Return (X, Y) of the center of cell containing provided text 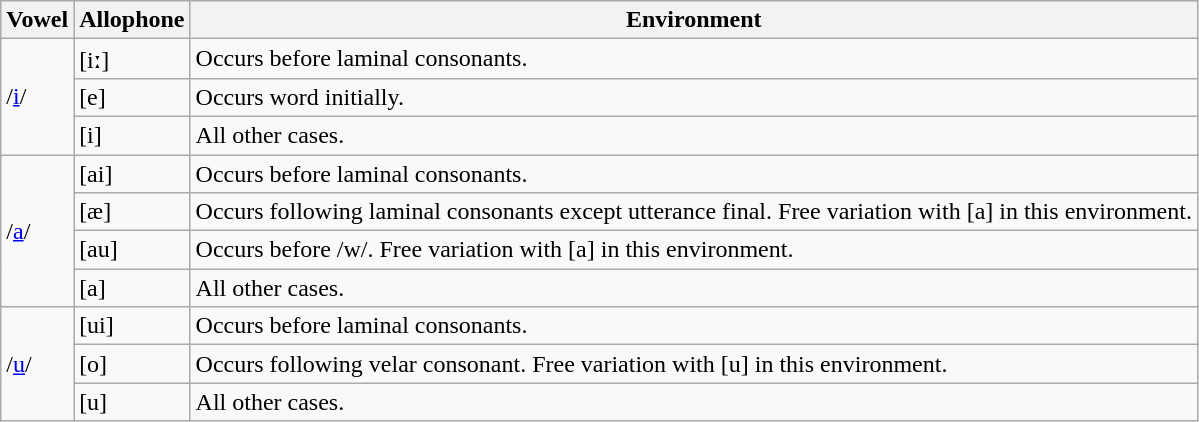
Occurs following laminal consonants except utterance final. Free variation with [a] in this environment. (694, 212)
[a] (132, 288)
Vowel (38, 20)
Occurs before /w/. Free variation with [a] in this environment. (694, 250)
[u] (132, 402)
[e] (132, 97)
[ui] (132, 326)
[æ] (132, 212)
[au] (132, 250)
/u/ (38, 364)
Allophone (132, 20)
Occurs word initially. (694, 97)
Occurs following velar consonant. Free variation with [u] in this environment. (694, 364)
[i] (132, 135)
[ai] (132, 173)
Environment (694, 20)
/a/ (38, 230)
/i/ (38, 97)
[iː] (132, 59)
[o] (132, 364)
